Determine the [X, Y] coordinate at the center of the cell enclosing the given text.  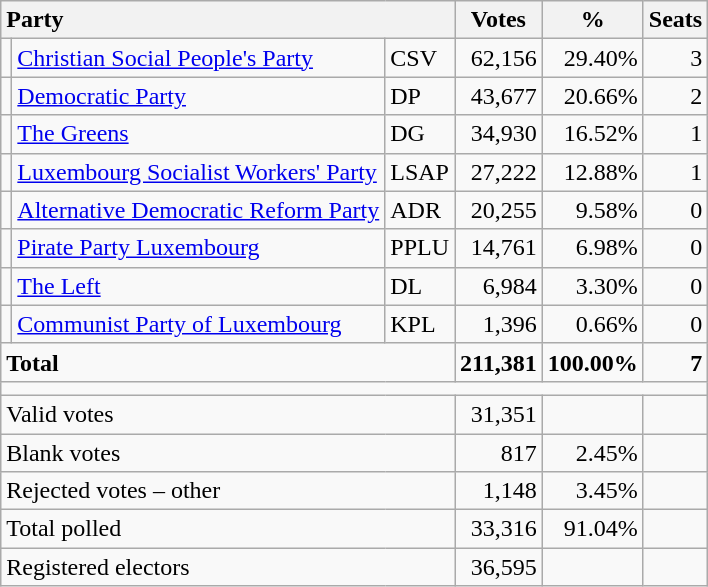
LSAP [420, 172]
0.66% [592, 324]
Total [228, 362]
Blank votes [228, 453]
6,984 [498, 286]
34,930 [498, 134]
Registered electors [228, 567]
2.45% [592, 453]
CSV [420, 58]
100.00% [592, 362]
817 [498, 453]
7 [675, 362]
16.52% [592, 134]
1,148 [498, 491]
9.58% [592, 210]
33,316 [498, 529]
Valid votes [228, 414]
91.04% [592, 529]
29.40% [592, 58]
The Left [198, 286]
43,677 [498, 96]
Pirate Party Luxembourg [198, 248]
DL [420, 286]
3 [675, 58]
DG [420, 134]
PPLU [420, 248]
Communist Party of Luxembourg [198, 324]
Seats [675, 20]
Christian Social People's Party [198, 58]
27,222 [498, 172]
Party [228, 20]
3.30% [592, 286]
31,351 [498, 414]
Luxembourg Socialist Workers' Party [198, 172]
211,381 [498, 362]
KPL [420, 324]
The Greens [198, 134]
1,396 [498, 324]
Total polled [228, 529]
62,156 [498, 58]
20.66% [592, 96]
% [592, 20]
12.88% [592, 172]
3.45% [592, 491]
14,761 [498, 248]
Rejected votes – other [228, 491]
Alternative Democratic Reform Party [198, 210]
ADR [420, 210]
6.98% [592, 248]
20,255 [498, 210]
Democratic Party [198, 96]
DP [420, 96]
Votes [498, 20]
2 [675, 96]
36,595 [498, 567]
